For the text-containing cell, return its midpoint in (X, Y) coordinate format. 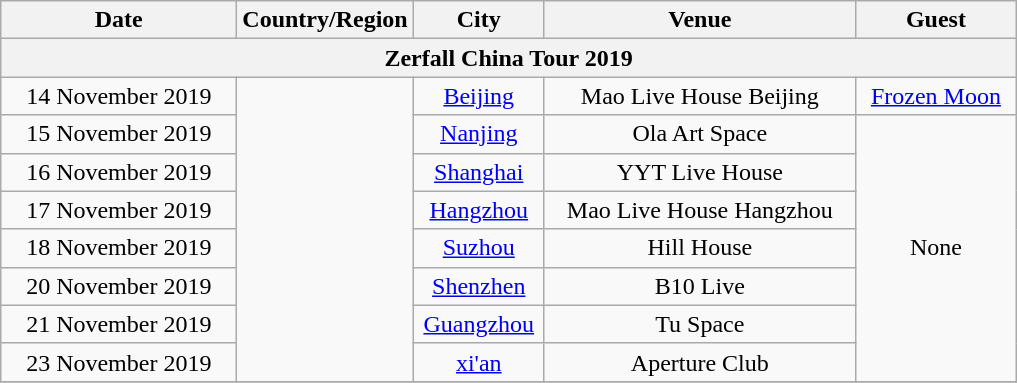
17 November 2019 (119, 210)
Tu Space (700, 324)
18 November 2019 (119, 248)
16 November 2019 (119, 172)
15 November 2019 (119, 134)
Country/Region (325, 20)
20 November 2019 (119, 286)
Guest (936, 20)
xi'an (478, 362)
Guangzhou (478, 324)
Zerfall China Tour 2019 (509, 58)
Date (119, 20)
None (936, 248)
Hangzhou (478, 210)
21 November 2019 (119, 324)
23 November 2019 (119, 362)
14 November 2019 (119, 96)
B10 Live (700, 286)
YYT Live House (700, 172)
Shanghai (478, 172)
Shenzhen (478, 286)
Suzhou (478, 248)
Aperture Club (700, 362)
Nanjing (478, 134)
Beijing (478, 96)
Venue (700, 20)
Frozen Moon (936, 96)
Ola Art Space (700, 134)
Mao Live House Beijing (700, 96)
City (478, 20)
Hill House (700, 248)
Mao Live House Hangzhou (700, 210)
